For the text-containing cell, return its midpoint in (X, Y) coordinate format. 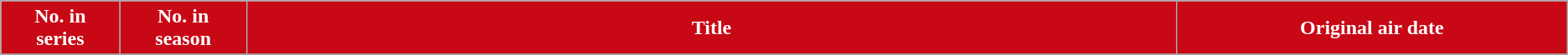
No. inseason (183, 28)
No. inseries (60, 28)
Original air date (1372, 28)
Title (711, 28)
